Return the (X, Y) coordinate for the center point of the cell that contains the specified text.  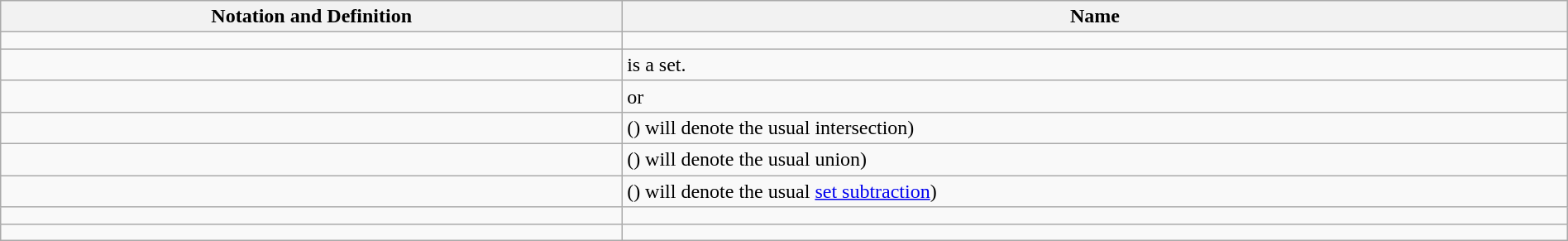
Name (1095, 17)
() will denote the usual intersection) (1095, 128)
or (1095, 96)
is a set. (1095, 65)
() will denote the usual set subtraction) (1095, 191)
Notation and Definition (312, 17)
() will denote the usual union) (1095, 159)
